From the cell containing the given text, extract its center point as (x, y) coordinate. 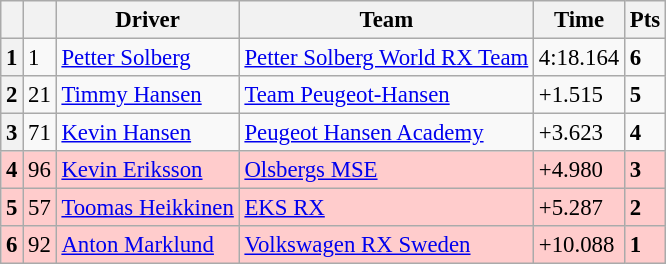
Anton Marklund (148, 245)
Team Peugeot-Hansen (386, 95)
+3.623 (580, 133)
Petter Solberg World RX Team (386, 58)
Olsbergs MSE (386, 170)
Toomas Heikkinen (148, 208)
Volkswagen RX Sweden (386, 245)
Time (580, 20)
96 (40, 170)
Team (386, 20)
Driver (148, 20)
Peugeot Hansen Academy (386, 133)
71 (40, 133)
21 (40, 95)
+1.515 (580, 95)
Kevin Hansen (148, 133)
Timmy Hansen (148, 95)
Pts (646, 20)
+10.088 (580, 245)
EKS RX (386, 208)
+5.287 (580, 208)
57 (40, 208)
92 (40, 245)
4:18.164 (580, 58)
Kevin Eriksson (148, 170)
+4.980 (580, 170)
Petter Solberg (148, 58)
